Scan for the cell matching the given text and deliver its (x, y) coordinate at center. 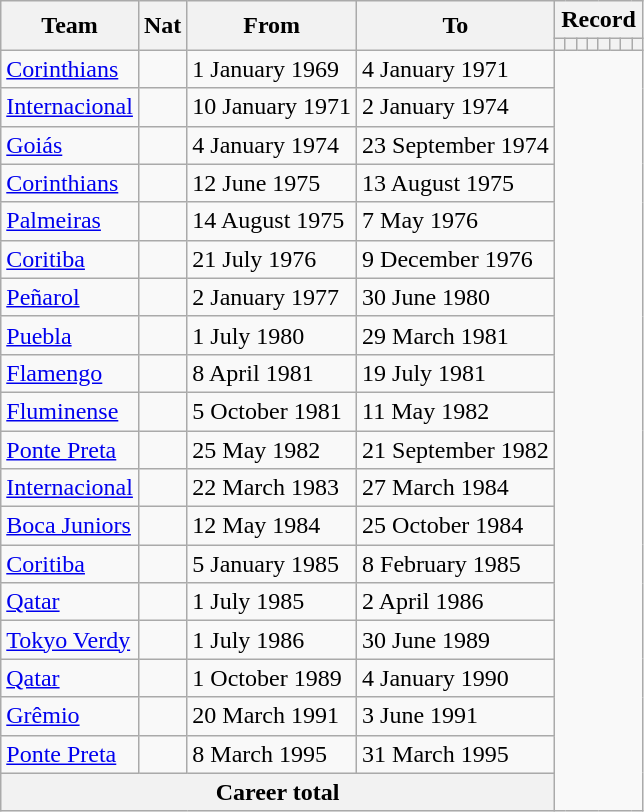
Goiás (70, 145)
Puebla (70, 335)
Fluminense (70, 411)
3 June 1991 (456, 716)
27 March 1984 (456, 488)
21 July 1976 (272, 259)
4 January 1990 (456, 678)
To (456, 26)
8 April 1981 (272, 373)
12 June 1975 (272, 183)
5 October 1981 (272, 411)
8 February 1985 (456, 564)
Peñarol (70, 297)
1 January 1969 (272, 69)
From (272, 26)
5 January 1985 (272, 564)
Record (598, 20)
Tokyo Verdy (70, 640)
22 March 1983 (272, 488)
Boca Juniors (70, 526)
1 July 1985 (272, 602)
2 April 1986 (456, 602)
19 July 1981 (456, 373)
30 June 1980 (456, 297)
29 March 1981 (456, 335)
Career total (278, 792)
1 July 1986 (272, 640)
23 September 1974 (456, 145)
2 January 1977 (272, 297)
31 March 1995 (456, 754)
11 May 1982 (456, 411)
1 July 1980 (272, 335)
1 October 1989 (272, 678)
20 March 1991 (272, 716)
10 January 1971 (272, 107)
4 January 1971 (456, 69)
30 June 1989 (456, 640)
Flamengo (70, 373)
Palmeiras (70, 221)
Nat (162, 26)
9 December 1976 (456, 259)
12 May 1984 (272, 526)
4 January 1974 (272, 145)
2 January 1974 (456, 107)
Team (70, 26)
14 August 1975 (272, 221)
13 August 1975 (456, 183)
21 September 1982 (456, 449)
25 May 1982 (272, 449)
7 May 1976 (456, 221)
Grêmio (70, 716)
8 March 1995 (272, 754)
25 October 1984 (456, 526)
